Extract the (X, Y) coordinate from the center of the cell holding the provided text.  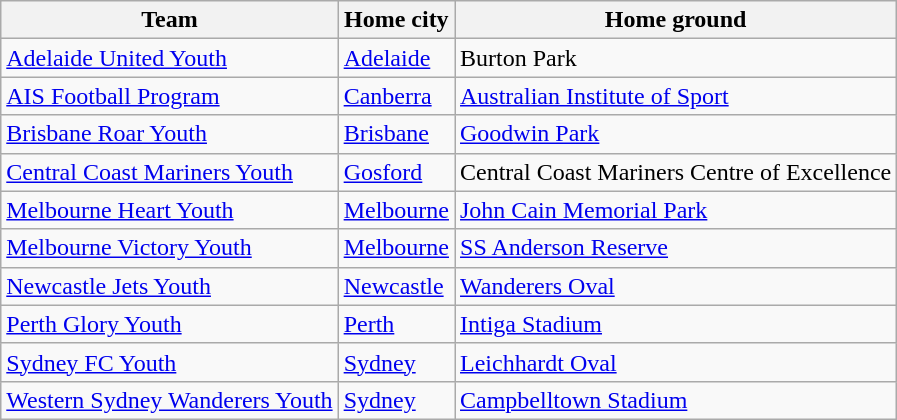
Adelaide (396, 58)
Home ground (675, 20)
Goodwin Park (675, 134)
AIS Football Program (170, 96)
Newcastle (396, 286)
Central Coast Mariners Youth (170, 172)
SS Anderson Reserve (675, 248)
Adelaide United Youth (170, 58)
Western Sydney Wanderers Youth (170, 400)
Central Coast Mariners Centre of Excellence (675, 172)
Perth (396, 324)
John Cain Memorial Park (675, 210)
Brisbane (396, 134)
Brisbane Roar Youth (170, 134)
Leichhardt Oval (675, 362)
Wanderers Oval (675, 286)
Intiga Stadium (675, 324)
Newcastle Jets Youth (170, 286)
Melbourne Victory Youth (170, 248)
Perth Glory Youth (170, 324)
Gosford (396, 172)
Burton Park (675, 58)
Home city (396, 20)
Melbourne Heart Youth (170, 210)
Team (170, 20)
Canberra (396, 96)
Campbelltown Stadium (675, 400)
Australian Institute of Sport (675, 96)
Sydney FC Youth (170, 362)
